For the text-containing cell, return its midpoint in [x, y] coordinate format. 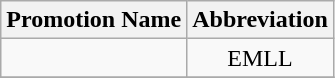
EMLL [260, 58]
Promotion Name [94, 20]
Abbreviation [260, 20]
